From the cell containing the given text, extract its center point as (x, y) coordinate. 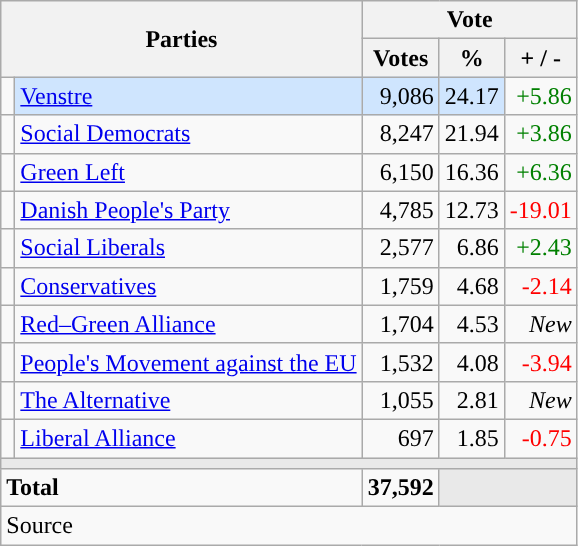
+3.86 (540, 134)
6,150 (400, 172)
1,532 (400, 362)
+ / - (540, 58)
Total (182, 488)
4.08 (472, 362)
12.73 (472, 210)
24.17 (472, 96)
2,577 (400, 248)
2.81 (472, 400)
1,704 (400, 324)
Social Democrats (188, 134)
Votes (400, 58)
16.36 (472, 172)
4.53 (472, 324)
Source (290, 526)
The Alternative (188, 400)
Parties (182, 39)
1.85 (472, 438)
4,785 (400, 210)
-19.01 (540, 210)
1,759 (400, 286)
-2.14 (540, 286)
Social Liberals (188, 248)
Vote (470, 20)
Liberal Alliance (188, 438)
6.86 (472, 248)
-0.75 (540, 438)
People's Movement against the EU (188, 362)
+2.43 (540, 248)
-3.94 (540, 362)
Danish People's Party (188, 210)
4.68 (472, 286)
Green Left (188, 172)
Conservatives (188, 286)
+5.86 (540, 96)
Venstre (188, 96)
37,592 (400, 488)
% (472, 58)
+6.36 (540, 172)
9,086 (400, 96)
1,055 (400, 400)
697 (400, 438)
21.94 (472, 134)
Red–Green Alliance (188, 324)
8,247 (400, 134)
